Locate the cell with the specified text and output its (x, y) center coordinate. 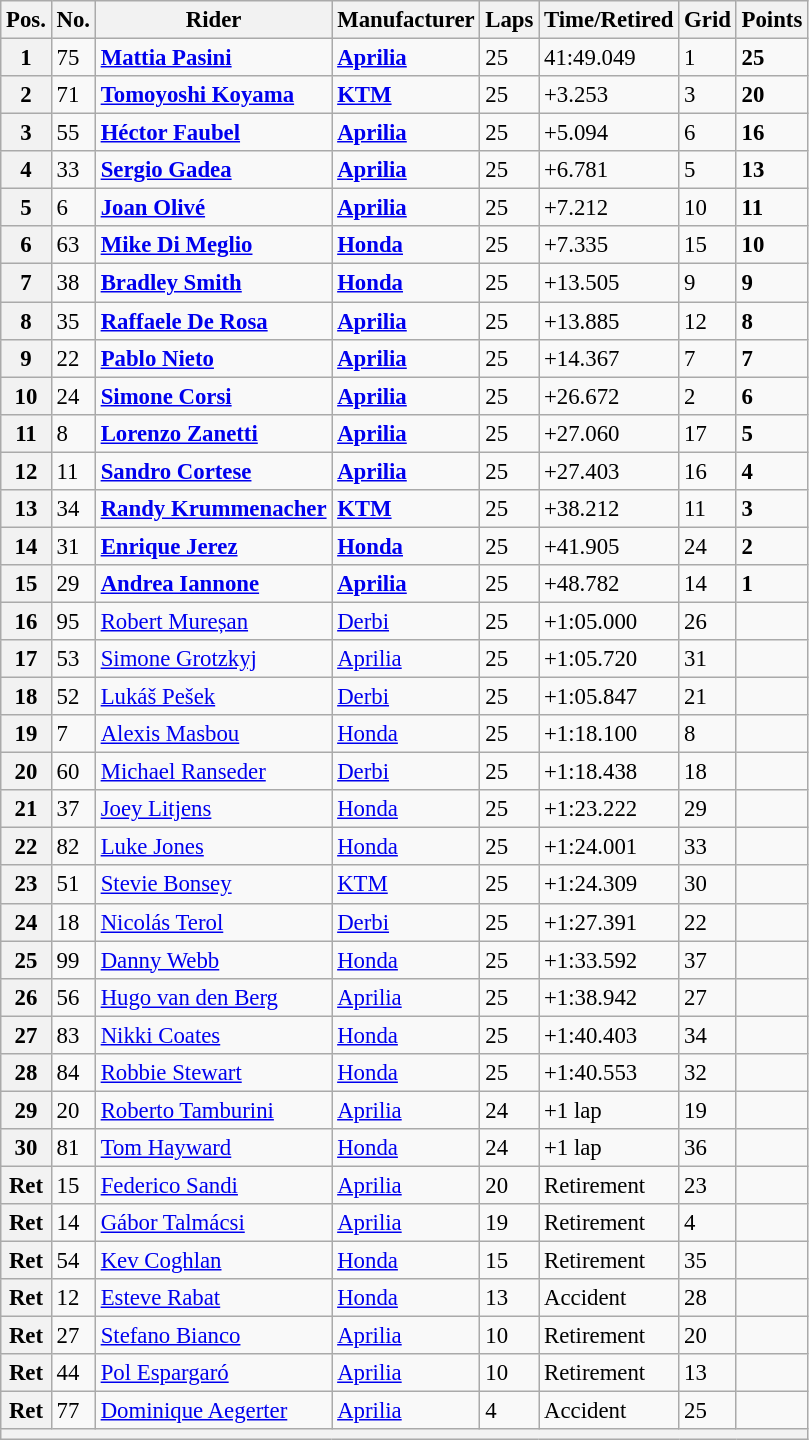
+1:05.000 (609, 621)
56 (73, 997)
Nicolás Terol (214, 922)
No. (73, 20)
Luke Jones (214, 847)
+6.781 (609, 170)
71 (73, 95)
Laps (510, 20)
Pos. (26, 20)
+1:40.553 (609, 1073)
+1:24.001 (609, 847)
Stefano Bianco (214, 1336)
Federico Sandi (214, 1185)
Rider (214, 20)
38 (73, 283)
81 (73, 1148)
+1:33.592 (609, 960)
Simone Grotzkyj (214, 659)
+13.505 (609, 283)
+48.782 (609, 584)
+1:23.222 (609, 809)
+1:38.942 (609, 997)
Joey Litjens (214, 809)
Raffaele De Rosa (214, 321)
+27.060 (609, 433)
55 (73, 133)
32 (708, 1073)
83 (73, 1035)
Lorenzo Zanetti (214, 433)
Sandro Cortese (214, 471)
+26.672 (609, 396)
+1:18.438 (609, 772)
Pablo Nieto (214, 358)
Alexis Masbou (214, 734)
+27.403 (609, 471)
Gábor Talmácsi (214, 1223)
+13.885 (609, 321)
Sergio Gadea (214, 170)
Joan Olivé (214, 208)
Bradley Smith (214, 283)
+1:24.309 (609, 885)
44 (73, 1373)
Manufacturer (406, 20)
Hugo van den Berg (214, 997)
Nikki Coates (214, 1035)
+1:05.720 (609, 659)
53 (73, 659)
84 (73, 1073)
Lukáš Pešek (214, 697)
Randy Krummenacher (214, 509)
Robbie Stewart (214, 1073)
41:49.049 (609, 58)
Stevie Bonsey (214, 885)
+1:27.391 (609, 922)
60 (73, 772)
Tomoyoshi Koyama (214, 95)
Andrea Iannone (214, 584)
+14.367 (609, 358)
82 (73, 847)
Points (772, 20)
+3.253 (609, 95)
Time/Retired (609, 20)
+41.905 (609, 546)
Esteve Rabat (214, 1298)
75 (73, 58)
Simone Corsi (214, 396)
+1:40.403 (609, 1035)
Enrique Jerez (214, 546)
52 (73, 697)
Tom Hayward (214, 1148)
+1:05.847 (609, 697)
77 (73, 1411)
Grid (708, 20)
Mike Di Meglio (214, 245)
Danny Webb (214, 960)
Héctor Faubel (214, 133)
Robert Mureșan (214, 621)
Kev Coghlan (214, 1261)
Roberto Tamburini (214, 1110)
+7.212 (609, 208)
99 (73, 960)
63 (73, 245)
36 (708, 1148)
95 (73, 621)
Pol Espargaró (214, 1373)
Dominique Aegerter (214, 1411)
+38.212 (609, 509)
Mattia Pasini (214, 58)
+7.335 (609, 245)
+5.094 (609, 133)
+1:18.100 (609, 734)
51 (73, 885)
Michael Ranseder (214, 772)
54 (73, 1261)
